Capture the cell that displays the provided text and extract its [X, Y] central coordinate. 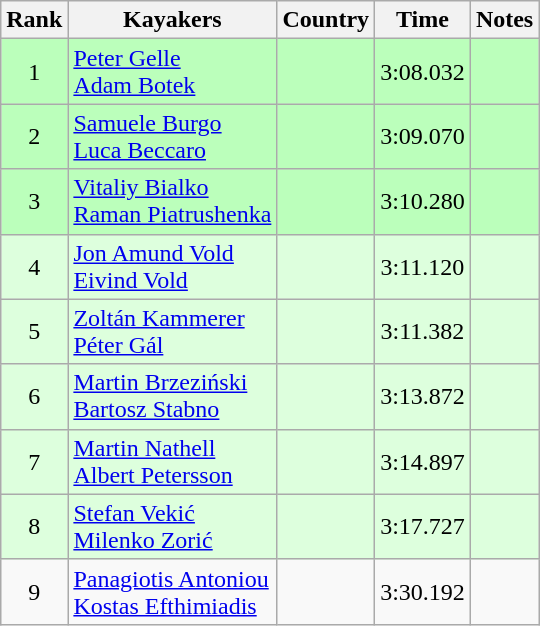
Country [326, 20]
1 [34, 72]
4 [34, 266]
Vitaliy BialkoRaman Piatrushenka [172, 202]
3:13.872 [423, 396]
3:14.897 [423, 462]
Samuele BurgoLuca Beccaro [172, 136]
Stefan VekićMilenko Zorić [172, 526]
6 [34, 396]
3 [34, 202]
Panagiotis AntoniouKostas Efthimiadis [172, 592]
9 [34, 592]
Notes [504, 20]
5 [34, 332]
8 [34, 526]
3:11.382 [423, 332]
Martin BrzezińskiBartosz Stabno [172, 396]
Martin NathellAlbert Petersson [172, 462]
3:11.120 [423, 266]
Jon Amund VoldEivind Vold [172, 266]
3:09.070 [423, 136]
3:17.727 [423, 526]
Kayakers [172, 20]
7 [34, 462]
Zoltán KammererPéter Gál [172, 332]
3:08.032 [423, 72]
3:30.192 [423, 592]
2 [34, 136]
3:10.280 [423, 202]
Time [423, 20]
Peter GelleAdam Botek [172, 72]
Rank [34, 20]
